Identify which cell holds the provided text, then report its (X, Y) central coordinate. 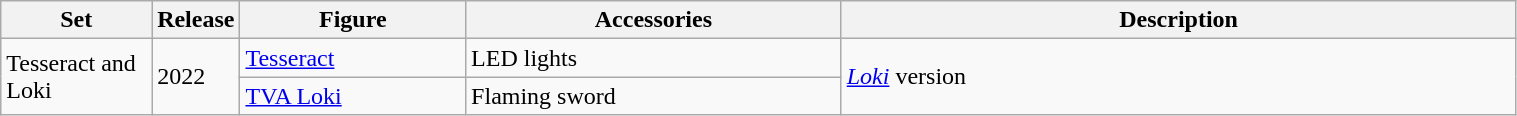
Tesseract (353, 58)
Loki version (1178, 77)
Flaming sword (654, 96)
Set (76, 20)
Release (196, 20)
Accessories (654, 20)
LED lights (654, 58)
2022 (196, 77)
Figure (353, 20)
TVA Loki (353, 96)
Tesseract and Loki (76, 77)
Description (1178, 20)
